Determine the (X, Y) coordinate at the center of the cell enclosing the given text.  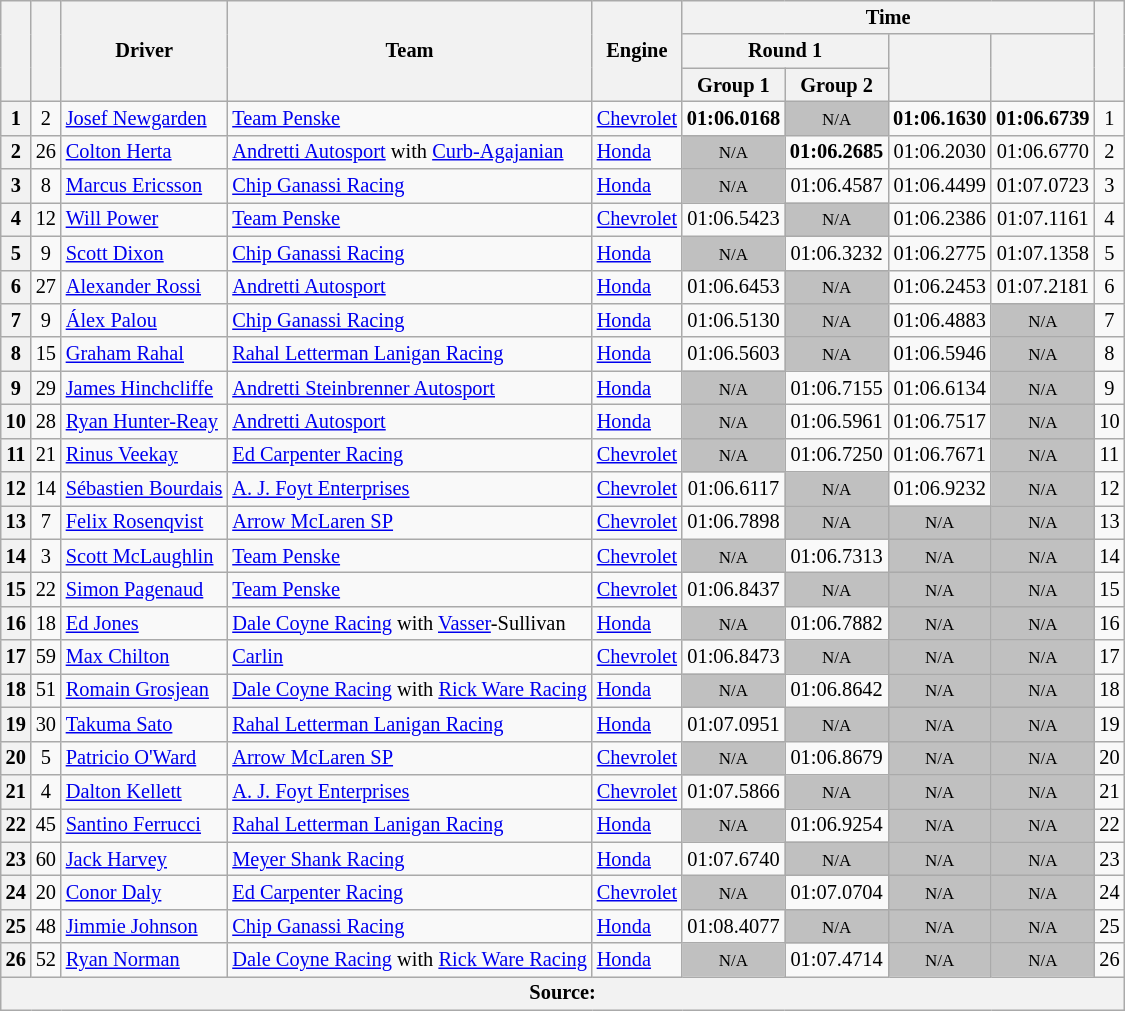
Conor Daly (144, 892)
Marcus Ericsson (144, 186)
Scott Dixon (144, 253)
01:06.8437 (734, 589)
Engine (637, 50)
Ryan Norman (144, 960)
Dalton Kellett (144, 791)
01:07.0723 (1042, 186)
01:06.2685 (836, 152)
Group 1 (734, 85)
Ryan Hunter-Reay (144, 421)
29 (46, 388)
Simon Pagenaud (144, 589)
01:07.0704 (836, 892)
Source: (563, 993)
01:06.6134 (940, 388)
01:06.2030 (940, 152)
01:06.4587 (836, 186)
01:06.5130 (734, 320)
01:06.7250 (836, 455)
01:06.2775 (940, 253)
01:06.2386 (940, 219)
27 (46, 287)
Takuma Sato (144, 724)
01:06.7517 (940, 421)
Carlin (409, 657)
Sébastien Bourdais (144, 489)
01:06.6117 (734, 489)
Colton Herta (144, 152)
01:06.7155 (836, 388)
Santino Ferrucci (144, 825)
Alexander Rossi (144, 287)
01:06.9232 (940, 489)
51 (46, 690)
Scott McLaughlin (144, 556)
Andretti Steinbrenner Autosport (409, 388)
Meyer Shank Racing (409, 859)
Dale Coyne Racing with Vasser-Sullivan (409, 623)
28 (46, 421)
Ed Jones (144, 623)
01:06.4883 (940, 320)
01:08.4077 (734, 926)
Round 1 (785, 51)
01:06.6739 (1042, 118)
01:07.5866 (734, 791)
01:07.4714 (836, 960)
01:07.1358 (1042, 253)
01:06.6453 (734, 287)
Josef Newgarden (144, 118)
01:07.6740 (734, 859)
Felix Rosenqvist (144, 522)
01:06.5423 (734, 219)
01:06.5946 (940, 354)
01:06.8679 (836, 758)
01:06.7671 (940, 455)
01:06.2453 (940, 287)
Will Power (144, 219)
Andretti Autosport with Curb-Agajanian (409, 152)
01:06.4499 (940, 186)
01:07.2181 (1042, 287)
01:07.0951 (734, 724)
Max Chilton (144, 657)
60 (46, 859)
01:06.5961 (836, 421)
Álex Palou (144, 320)
James Hinchcliffe (144, 388)
01:06.0168 (734, 118)
Romain Grosjean (144, 690)
01:06.3232 (836, 253)
01:06.7882 (836, 623)
Driver (144, 50)
45 (46, 825)
Time (888, 17)
52 (46, 960)
Jimmie Johnson (144, 926)
01:06.5603 (734, 354)
01:06.9254 (836, 825)
Graham Rahal (144, 354)
Team (409, 50)
Rinus Veekay (144, 455)
Group 2 (836, 85)
01:06.8473 (734, 657)
01:06.8642 (836, 690)
01:07.1161 (1042, 219)
30 (46, 724)
59 (46, 657)
01:06.7898 (734, 522)
01:06.6770 (1042, 152)
01:06.7313 (836, 556)
01:06.1630 (940, 118)
Patricio O'Ward (144, 758)
Jack Harvey (144, 859)
48 (46, 926)
